Return (X, Y) of the center of cell containing provided text 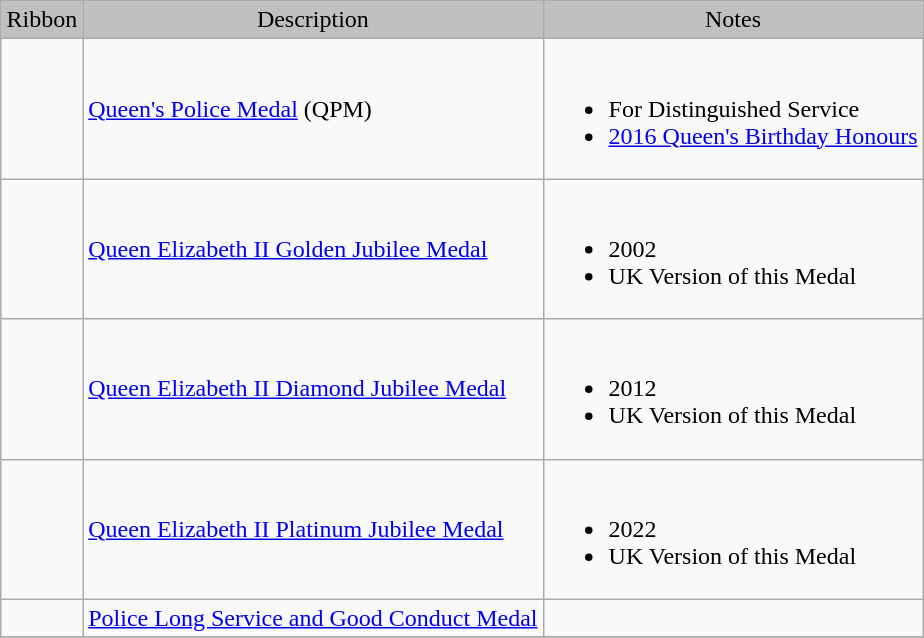
2022UK Version of this Medal (733, 529)
2002UK Version of this Medal (733, 249)
Queen Elizabeth II Platinum Jubilee Medal (313, 529)
Notes (733, 20)
2012UK Version of this Medal (733, 389)
For Distinguished Service2016 Queen's Birthday Honours (733, 109)
Queen Elizabeth II Golden Jubilee Medal (313, 249)
Description (313, 20)
Queen's Police Medal (QPM) (313, 109)
Ribbon (42, 20)
Police Long Service and Good Conduct Medal (313, 618)
Queen Elizabeth II Diamond Jubilee Medal (313, 389)
